Return [X, Y] of the center of cell containing provided text 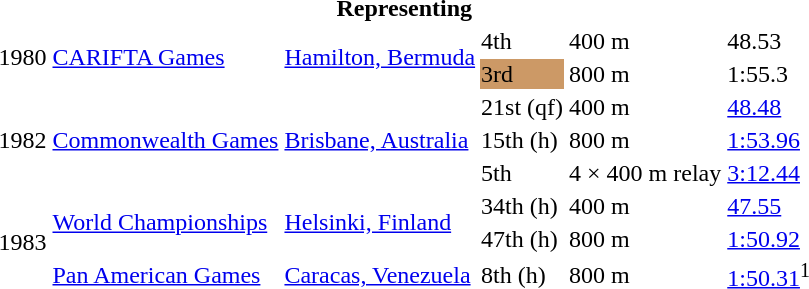
Helsinki, Finland [380, 222]
World Championships [166, 222]
Brisbane, Australia [380, 140]
4th [522, 41]
Commonwealth Games [166, 140]
3rd [522, 74]
15th (h) [522, 140]
21st (qf) [522, 107]
34th (h) [522, 206]
4 × 400 m relay [646, 173]
47th (h) [522, 239]
5th [522, 173]
CARIFTA Games [166, 58]
Hamilton, Bermuda [380, 58]
